Determine the (X, Y) coordinate at the center of the cell enclosing the given text.  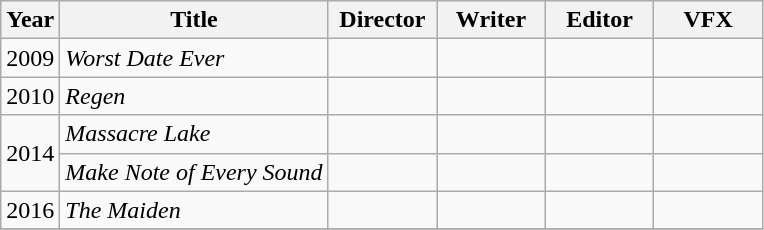
2009 (30, 58)
Massacre Lake (194, 134)
Regen (194, 96)
VFX (708, 20)
Title (194, 20)
Make Note of Every Sound (194, 172)
Director (382, 20)
Worst Date Ever (194, 58)
Writer (492, 20)
Editor (600, 20)
The Maiden (194, 210)
2014 (30, 153)
2010 (30, 96)
2016 (30, 210)
Year (30, 20)
